Capture the cell that displays the provided text and extract its (X, Y) central coordinate. 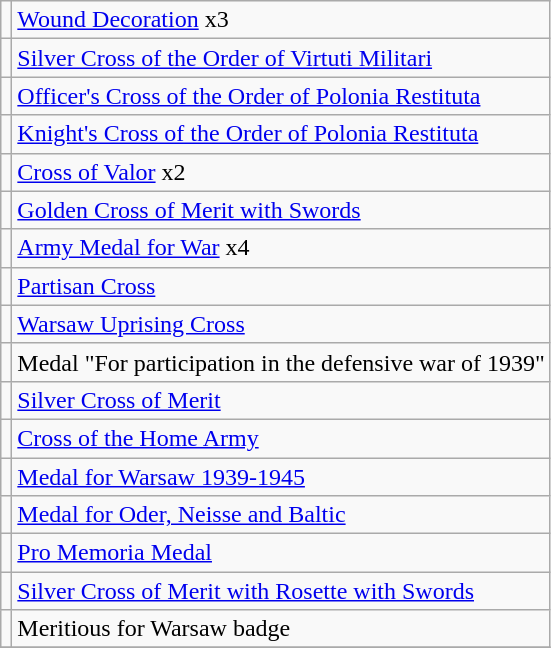
Cross of Valor x2 (282, 172)
Wound Decoration x3 (282, 20)
Partisan Cross (282, 286)
Knight's Cross of the Order of Polonia Restituta (282, 134)
Officer's Cross of the Order of Polonia Restituta (282, 96)
Cross of the Home Army (282, 438)
Pro Memoria Medal (282, 553)
Army Medal for War x4 (282, 248)
Medal for Oder, Neisse and Baltic (282, 515)
Golden Cross of Merit with Swords (282, 210)
Silver Cross of the Order of Virtuti Militari (282, 58)
Warsaw Uprising Cross (282, 324)
Meritious for Warsaw badge (282, 629)
Medal "For participation in the defensive war of 1939" (282, 362)
Silver Cross of Merit (282, 400)
Silver Cross of Merit with Rosette with Swords (282, 591)
Medal for Warsaw 1939-1945 (282, 477)
